Pinpoint the cell where the given text exists, returning its [X, Y] midpoint coordinate. 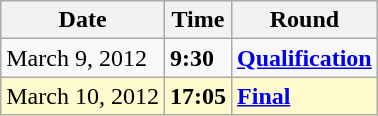
9:30 [198, 58]
Time [198, 20]
Date [83, 20]
Final [305, 96]
Round [305, 20]
Qualification [305, 58]
March 9, 2012 [83, 58]
March 10, 2012 [83, 96]
17:05 [198, 96]
